Output the [x, y] coordinate of the center of the cell containing the given text.  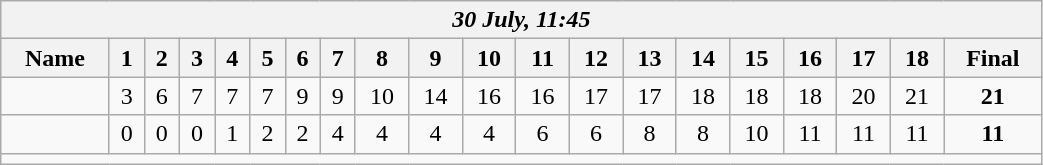
20 [864, 96]
12 [596, 58]
Name [55, 58]
5 [268, 58]
Final [993, 58]
13 [650, 58]
30 July, 11:45 [522, 20]
15 [756, 58]
